Return the (x, y) coordinate for the center point of the cell that contains the specified text.  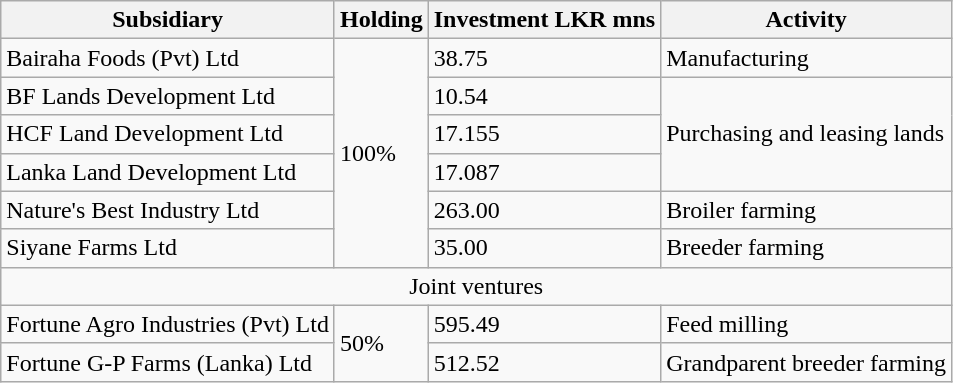
Bairaha Foods (Pvt) Ltd (168, 58)
Activity (806, 20)
Breeder farming (806, 248)
Purchasing and leasing lands (806, 134)
Fortune Agro Industries (Pvt) Ltd (168, 324)
512.52 (544, 362)
Holding (381, 20)
595.49 (544, 324)
17.087 (544, 172)
Nature's Best Industry Ltd (168, 210)
BF Lands Development Ltd (168, 96)
Manufacturing (806, 58)
Broiler farming (806, 210)
100% (381, 153)
263.00 (544, 210)
Investment LKR mns (544, 20)
35.00 (544, 248)
Fortune G-P Farms (Lanka) Ltd (168, 362)
17.155 (544, 134)
Subsidiary (168, 20)
Lanka Land Development Ltd (168, 172)
Siyane Farms Ltd (168, 248)
Grandparent breeder farming (806, 362)
50% (381, 343)
Joint ventures (476, 286)
HCF Land Development Ltd (168, 134)
Feed milling (806, 324)
38.75 (544, 58)
10.54 (544, 96)
